Detect which cell encompasses the target text, then output its (X, Y) center coordinate. 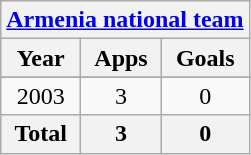
Total (41, 134)
Year (41, 58)
Apps (122, 58)
2003 (41, 96)
Goals (205, 58)
Armenia national team (125, 20)
